Detect which cell encompasses the target text, then output its [X, Y] center coordinate. 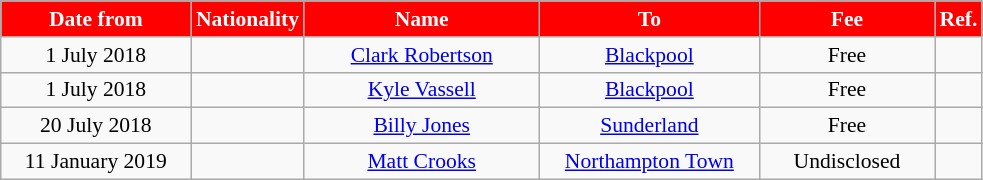
Ref. [959, 19]
11 January 2019 [96, 162]
Clark Robertson [422, 55]
Undisclosed [846, 162]
Northampton Town [649, 162]
Date from [96, 19]
Matt Crooks [422, 162]
Nationality [248, 19]
Fee [846, 19]
Billy Jones [422, 126]
Sunderland [649, 126]
20 July 2018 [96, 126]
To [649, 19]
Name [422, 19]
Kyle Vassell [422, 90]
